Provide the [X, Y] coordinate of the cell's center where the given text is located.  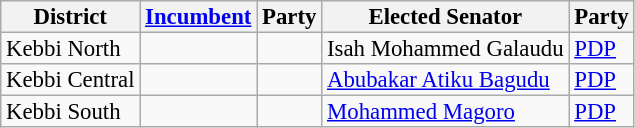
Elected Senator [446, 17]
Mohammed Magoro [446, 112]
Abubakar Atiku Bagudu [446, 80]
Isah Mohammed Galaudu [446, 49]
Kebbi South [70, 112]
Kebbi North [70, 49]
District [70, 17]
Kebbi Central [70, 80]
Incumbent [198, 17]
